Provide the (x, y) coordinate of the cell's center where the given text is located.  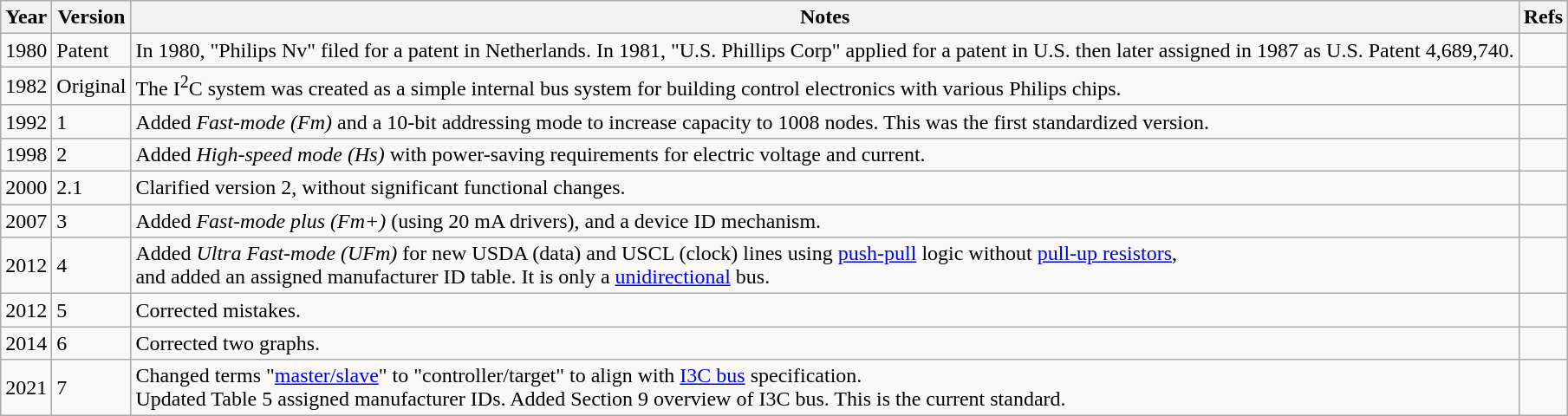
1992 (26, 121)
Version (92, 17)
Original (92, 87)
2014 (26, 343)
The I2C system was created as a simple internal bus system for building control electronics with various Philips chips. (825, 87)
2 (92, 154)
Added Fast-mode (Fm) and a 10-bit addressing mode to increase capacity to 1008 nodes. This was the first standardized version. (825, 121)
2.1 (92, 188)
4 (92, 265)
Added Fast-mode plus (Fm+) (using 20 mA drivers), and a device ID mechanism. (825, 221)
1998 (26, 154)
Corrected two graphs. (825, 343)
2021 (26, 388)
Clarified version 2, without significant functional changes. (825, 188)
6 (92, 343)
1 (92, 121)
Year (26, 17)
1980 (26, 50)
Added High-speed mode (Hs) with power-saving requirements for electric voltage and current. (825, 154)
Corrected mistakes. (825, 310)
7 (92, 388)
3 (92, 221)
Notes (825, 17)
1982 (26, 87)
Patent (92, 50)
5 (92, 310)
Refs (1543, 17)
2007 (26, 221)
2000 (26, 188)
